Provide the [x, y] coordinate of the cell's center where the given text is located.  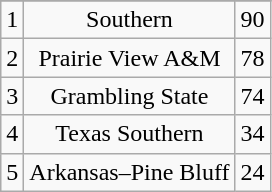
78 [252, 58]
34 [252, 134]
74 [252, 96]
Prairie View A&M [130, 58]
5 [12, 172]
4 [12, 134]
90 [252, 20]
Grambling State [130, 96]
Texas Southern [130, 134]
Southern [130, 20]
3 [12, 96]
24 [252, 172]
2 [12, 58]
Arkansas–Pine Bluff [130, 172]
1 [12, 20]
